Output the (X, Y) coordinate of the center of the cell containing the given text.  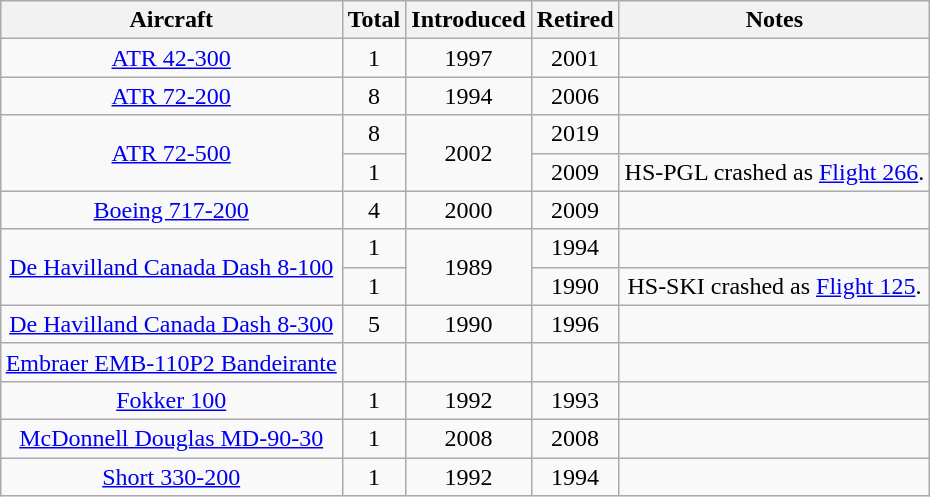
HS-SKI crashed as Flight 125. (774, 286)
5 (374, 324)
Embraer EMB-110P2 Bandeirante (171, 362)
2000 (468, 210)
De Havilland Canada Dash 8-100 (171, 267)
ATR 42-300 (171, 58)
De Havilland Canada Dash 8-300 (171, 324)
Total (374, 20)
2006 (575, 96)
Fokker 100 (171, 400)
ATR 72-200 (171, 96)
1993 (575, 400)
Notes (774, 20)
McDonnell Douglas MD-90-30 (171, 438)
1997 (468, 58)
2002 (468, 153)
HS-PGL crashed as Flight 266. (774, 172)
2001 (575, 58)
1996 (575, 324)
1989 (468, 267)
Retired (575, 20)
ATR 72-500 (171, 153)
2019 (575, 134)
Aircraft (171, 20)
Boeing 717-200 (171, 210)
Short 330-200 (171, 477)
Introduced (468, 20)
4 (374, 210)
